Find where the given text appears and provide that cell's center as [x, y] coordinate. 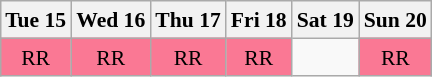
Tue 15 [36, 20]
Wed 16 [110, 20]
Fri 18 [259, 20]
Thu 17 [188, 20]
Sun 20 [396, 20]
Sat 19 [326, 20]
